Find where the given text appears and provide that cell's center as [x, y] coordinate. 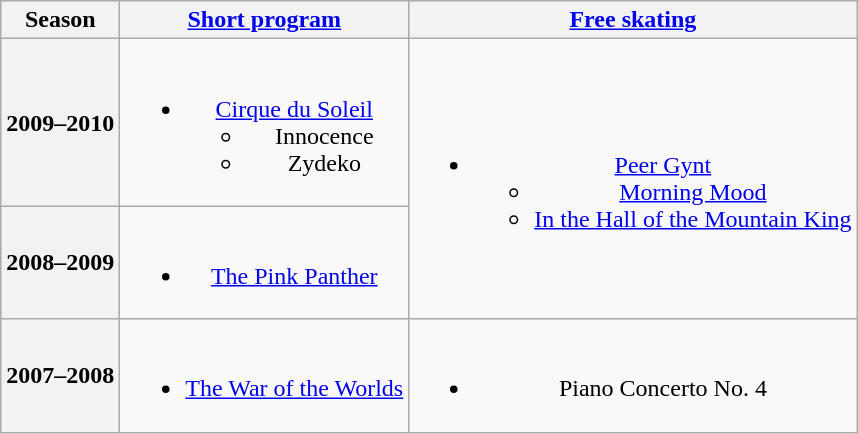
The War of the Worlds [264, 376]
Free skating [633, 20]
2009–2010 [60, 122]
Peer GyntMorning MoodIn the Hall of the Mountain King [633, 179]
Season [60, 20]
Cirque du SoleilInnocenceZydeko [264, 122]
The Pink Panther [264, 262]
2007–2008 [60, 376]
2008–2009 [60, 262]
Short program [264, 20]
Piano Concerto No. 4 [633, 376]
